Scan for the cell matching the given text and deliver its [x, y] coordinate at center. 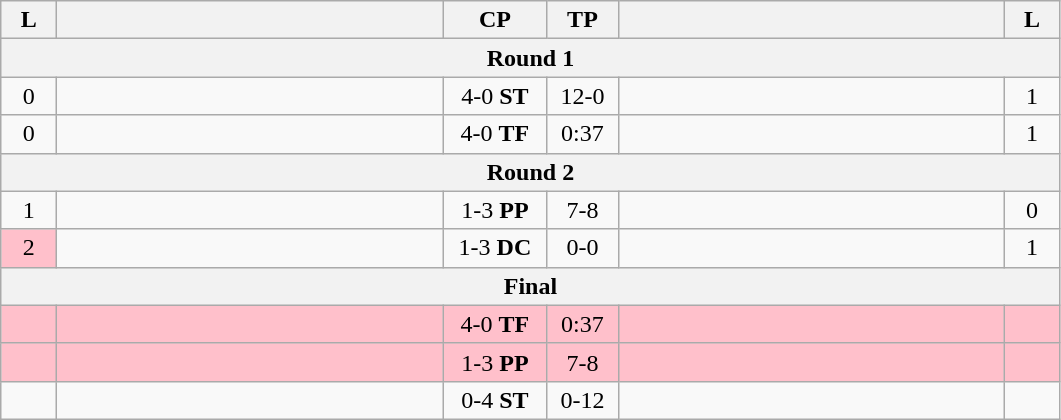
0-4 ST [495, 400]
0-0 [582, 248]
Round 2 [530, 172]
CP [495, 20]
1-3 DC [495, 248]
12-0 [582, 96]
2 [29, 248]
Round 1 [530, 58]
4-0 ST [495, 96]
TP [582, 20]
Final [530, 286]
0-12 [582, 400]
